Determine the (x, y) coordinate at the center of the cell enclosing the given text.  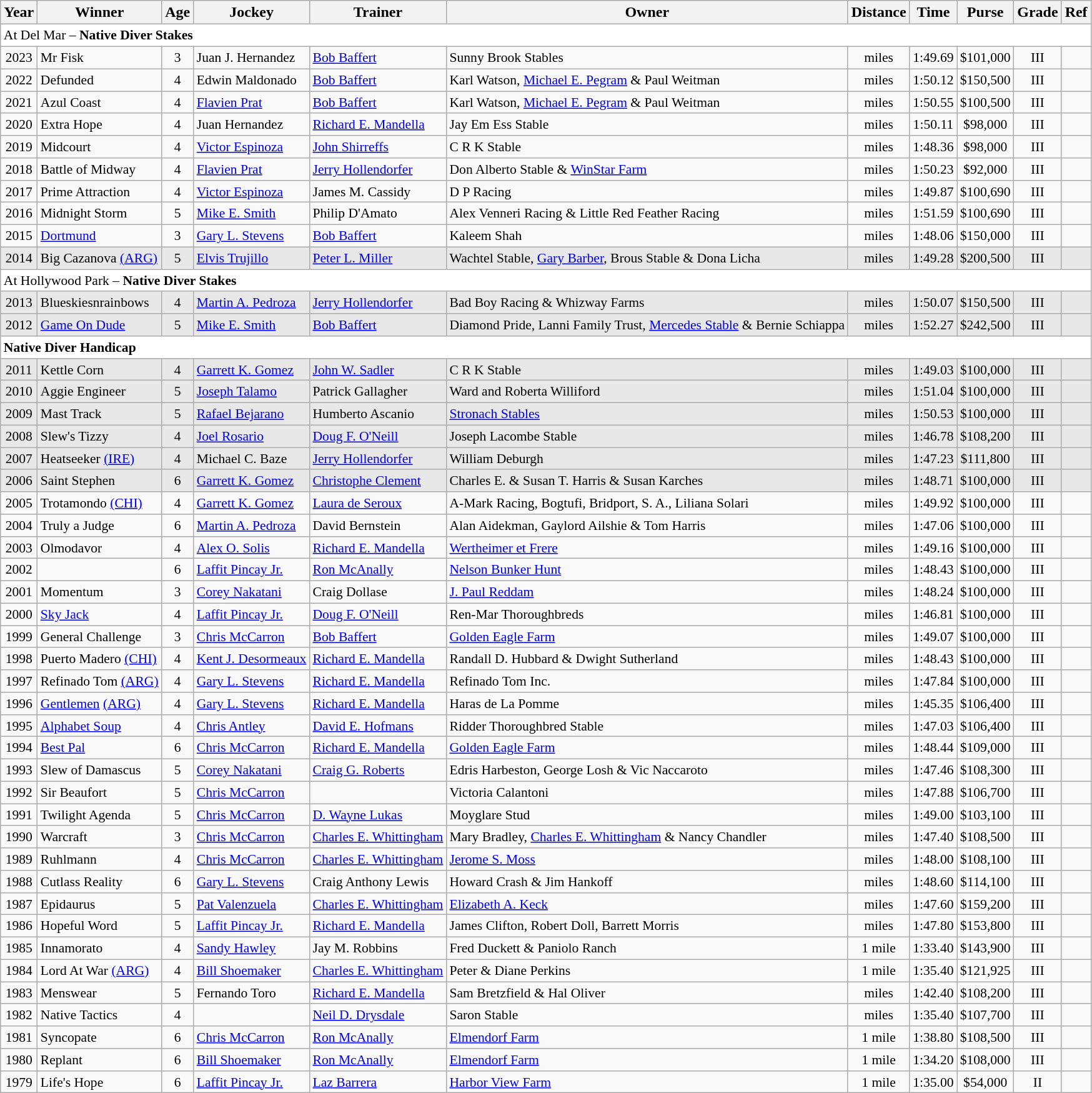
1:48.24 (933, 592)
$106,700 (986, 792)
Purse (986, 12)
2000 (19, 614)
2013 (19, 302)
Mr Fisk (100, 57)
1987 (19, 904)
Bad Boy Racing & Whizway Farms (647, 302)
Stronach Stables (647, 414)
1:34.20 (933, 1060)
Aggie Engineer (100, 392)
Hopeful Word (100, 926)
$108,000 (986, 1060)
1997 (19, 681)
1:50.12 (933, 80)
General Challenge (100, 637)
A-Mark Racing, Bogtufi, Bridport, S. A., Liliana Solari (647, 503)
Craig G. Roberts (377, 770)
John W. Sadler (377, 369)
Victoria Calantoni (647, 792)
Craig Anthony Lewis (377, 882)
$143,900 (986, 948)
John Shirreffs (377, 147)
1:48.44 (933, 748)
At Del Mar – Native Diver Stakes (546, 36)
1:38.80 (933, 1037)
Midcourt (100, 147)
1:51.04 (933, 392)
Jerome S. Moss (647, 859)
$121,925 (986, 971)
1979 (19, 1082)
Slew's Tizzy (100, 436)
1:46.78 (933, 436)
Midnight Storm (100, 214)
1:47.60 (933, 904)
2002 (19, 570)
Kettle Corn (100, 369)
1:50.53 (933, 414)
1993 (19, 770)
Joel Rosario (252, 436)
Fred Duckett & Paniolo Ranch (647, 948)
1:48.00 (933, 859)
Craig Dollase (377, 592)
Prime Attraction (100, 191)
Lord At War (ARG) (100, 971)
Sky Jack (100, 614)
1990 (19, 837)
J. Paul Reddam (647, 592)
Azul Coast (100, 102)
2015 (19, 236)
1988 (19, 882)
2001 (19, 592)
Refinado Tom Inc. (647, 681)
Howard Crash & Jim Hankoff (647, 882)
Alan Aidekman, Gaylord Ailshie & Tom Harris (647, 526)
David Bernstein (377, 526)
Jockey (252, 12)
Ridder Thoroughbred Stable (647, 726)
Truly a Judge (100, 526)
Humberto Ascanio (377, 414)
2021 (19, 102)
1:47.06 (933, 526)
Peter & Diane Perkins (647, 971)
James Clifton, Robert Doll, Barrett Morris (647, 926)
Chris Antley (252, 726)
Philip D'Amato (377, 214)
Haras de La Pomme (647, 704)
Extra Hope (100, 124)
2010 (19, 392)
Year (19, 12)
2009 (19, 414)
1:52.27 (933, 325)
1:49.69 (933, 57)
$159,200 (986, 904)
William Deburgh (647, 459)
Ward and Roberta Williford (647, 392)
Edwin Maldonado (252, 80)
Twilight Agenda (100, 815)
Winner (100, 12)
2019 (19, 147)
Refinado Tom (ARG) (100, 681)
1:49.28 (933, 258)
Sam Bretzfield & Hal Oliver (647, 993)
1:48.71 (933, 481)
2017 (19, 191)
$109,000 (986, 748)
Nelson Bunker Hunt (647, 570)
Kent J. Desormeaux (252, 659)
Replant (100, 1060)
David E. Hofmans (377, 726)
Syncopate (100, 1037)
Cutlass Reality (100, 882)
Michael C. Baze (252, 459)
1:49.87 (933, 191)
1:45.35 (933, 704)
$108,300 (986, 770)
$54,000 (986, 1082)
1:50.07 (933, 302)
Juan Hernandez (252, 124)
Age (177, 12)
2008 (19, 436)
Joseph Talamo (252, 392)
1:49.03 (933, 369)
Joseph Lacombe Stable (647, 436)
1:48.06 (933, 236)
Fernando Toro (252, 993)
$101,000 (986, 57)
Juan J. Hernandez (252, 57)
1:47.88 (933, 792)
Time (933, 12)
1991 (19, 815)
At Hollywood Park – Native Diver Stakes (546, 281)
1:51.59 (933, 214)
1:48.60 (933, 882)
$103,100 (986, 815)
2012 (19, 325)
Grade (1038, 12)
Moyglare Stud (647, 815)
1995 (19, 726)
1:46.81 (933, 614)
2014 (19, 258)
2007 (19, 459)
Gentlemen (ARG) (100, 704)
Harbor View Farm (647, 1082)
1:50.55 (933, 102)
Kaleem Shah (647, 236)
Ren-Mar Thoroughbreds (647, 614)
$150,000 (986, 236)
Epidaurus (100, 904)
1999 (19, 637)
Randall D. Hubbard & Dwight Sutherland (647, 659)
Sunny Brook Stables (647, 57)
Charles E. & Susan T. Harris & Susan Karches (647, 481)
1994 (19, 748)
Rafael Bejarano (252, 414)
$107,700 (986, 1015)
2005 (19, 503)
Game On Dude (100, 325)
Battle of Midway (100, 169)
1:47.23 (933, 459)
$92,000 (986, 169)
James M. Cassidy (377, 191)
1989 (19, 859)
2022 (19, 80)
Laura de Seroux (377, 503)
1:50.23 (933, 169)
2016 (19, 214)
2018 (19, 169)
1:49.00 (933, 815)
Pat Valenzuela (252, 904)
$200,500 (986, 258)
Elvis Trujillo (252, 258)
Menswear (100, 993)
Mast Track (100, 414)
Peter L. Miller (377, 258)
Puerto Madero (CHI) (100, 659)
Christophe Clement (377, 481)
1:42.40 (933, 993)
1:49.92 (933, 503)
Saron Stable (647, 1015)
$100,500 (986, 102)
1985 (19, 948)
1996 (19, 704)
Innamorato (100, 948)
Wachtel Stable, Gary Barber, Brous Stable & Dona Licha (647, 258)
1998 (19, 659)
Heatseeker (IRE) (100, 459)
Elizabeth A. Keck (647, 904)
2011 (19, 369)
Jay M. Robbins (377, 948)
2020 (19, 124)
1:47.03 (933, 726)
Dortmund (100, 236)
1992 (19, 792)
Diamond Pride, Lanni Family Trust, Mercedes Stable & Bernie Schiappa (647, 325)
1:50.11 (933, 124)
Patrick Gallagher (377, 392)
2003 (19, 547)
$114,100 (986, 882)
1:49.16 (933, 547)
Native Tactics (100, 1015)
1982 (19, 1015)
$111,800 (986, 459)
Trainer (377, 12)
Defunded (100, 80)
Owner (647, 12)
Sandy Hawley (252, 948)
Life's Hope (100, 1082)
D P Racing (647, 191)
1:47.84 (933, 681)
$153,800 (986, 926)
2004 (19, 526)
Neil D. Drysdale (377, 1015)
Best Pal (100, 748)
Wertheimer et Frere (647, 547)
Mary Bradley, Charles E. Whittingham & Nancy Chandler (647, 837)
1:35.00 (933, 1082)
Big Cazanova (ARG) (100, 258)
1986 (19, 926)
Alex Venneri Racing & Little Red Feather Racing (647, 214)
Don Alberto Stable & WinStar Farm (647, 169)
II (1038, 1082)
2006 (19, 481)
Native Diver Handicap (546, 347)
D. Wayne Lukas (377, 815)
Warcraft (100, 837)
Sir Beaufort (100, 792)
1:49.07 (933, 637)
Alex O. Solis (252, 547)
Jay Em Ess Stable (647, 124)
1983 (19, 993)
Edris Harbeston, George Losh & Vic Naccaroto (647, 770)
Blueskiesnrainbows (100, 302)
$108,100 (986, 859)
1984 (19, 971)
Alphabet Soup (100, 726)
Olmodavor (100, 547)
1:47.80 (933, 926)
Trotamondo (CHI) (100, 503)
Slew of Damascus (100, 770)
Ruhlmann (100, 859)
1:47.40 (933, 837)
1:47.46 (933, 770)
Momentum (100, 592)
$242,500 (986, 325)
Laz Barrera (377, 1082)
Ref (1076, 12)
Distance (878, 12)
1981 (19, 1037)
2023 (19, 57)
Saint Stephen (100, 481)
1980 (19, 1060)
1:33.40 (933, 948)
1:48.36 (933, 147)
